Find where the given text appears and provide that cell's center as [X, Y] coordinate. 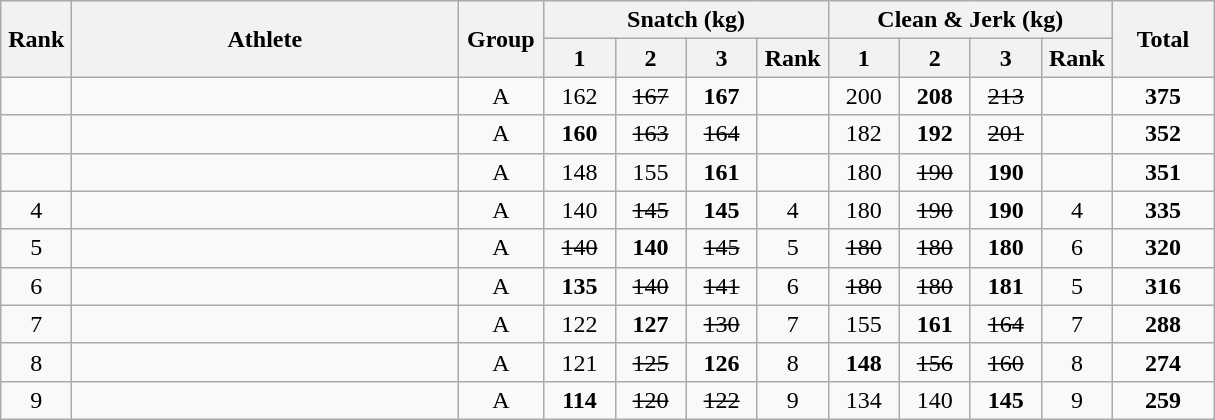
156 [934, 362]
134 [864, 400]
316 [1162, 286]
163 [650, 134]
182 [864, 134]
135 [580, 286]
127 [650, 324]
Total [1162, 39]
201 [1006, 134]
125 [650, 362]
320 [1162, 248]
352 [1162, 134]
375 [1162, 96]
335 [1162, 210]
162 [580, 96]
Snatch (kg) [686, 20]
208 [934, 96]
126 [722, 362]
192 [934, 134]
181 [1006, 286]
288 [1162, 324]
274 [1162, 362]
351 [1162, 172]
114 [580, 400]
Athlete [265, 39]
Clean & Jerk (kg) [970, 20]
259 [1162, 400]
130 [722, 324]
200 [864, 96]
121 [580, 362]
120 [650, 400]
Group [501, 39]
141 [722, 286]
213 [1006, 96]
